For the text-containing cell, return its midpoint in (x, y) coordinate format. 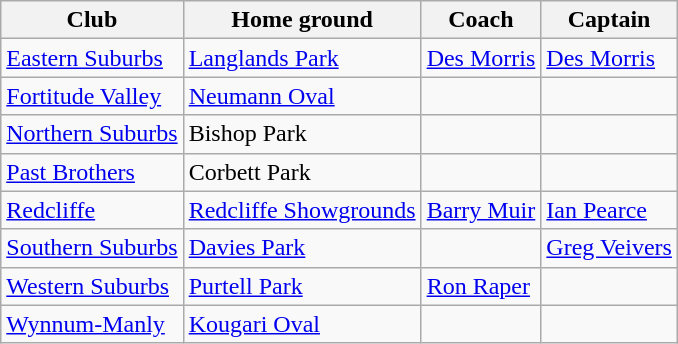
Redcliffe Showgrounds (302, 210)
Wynnum-Manly (92, 324)
Western Suburbs (92, 286)
Fortitude Valley (92, 96)
Northern Suburbs (92, 134)
Captain (610, 20)
Ian Pearce (610, 210)
Barry Muir (481, 210)
Purtell Park (302, 286)
Corbett Park (302, 172)
Ron Raper (481, 286)
Greg Veivers (610, 248)
Redcliffe (92, 210)
Past Brothers (92, 172)
Kougari Oval (302, 324)
Club (92, 20)
Home ground (302, 20)
Davies Park (302, 248)
Langlands Park (302, 58)
Coach (481, 20)
Bishop Park (302, 134)
Neumann Oval (302, 96)
Southern Suburbs (92, 248)
Eastern Suburbs (92, 58)
